For the text-containing cell, return its midpoint in [X, Y] coordinate format. 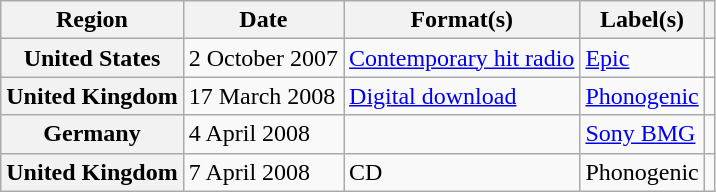
Region [92, 20]
Sony BMG [642, 134]
Digital download [462, 96]
Epic [642, 58]
Germany [92, 134]
17 March 2008 [263, 96]
CD [462, 172]
Contemporary hit radio [462, 58]
2 October 2007 [263, 58]
Label(s) [642, 20]
United States [92, 58]
Date [263, 20]
7 April 2008 [263, 172]
4 April 2008 [263, 134]
Format(s) [462, 20]
